Return the (x, y) coordinate for the center point of the cell that contains the specified text.  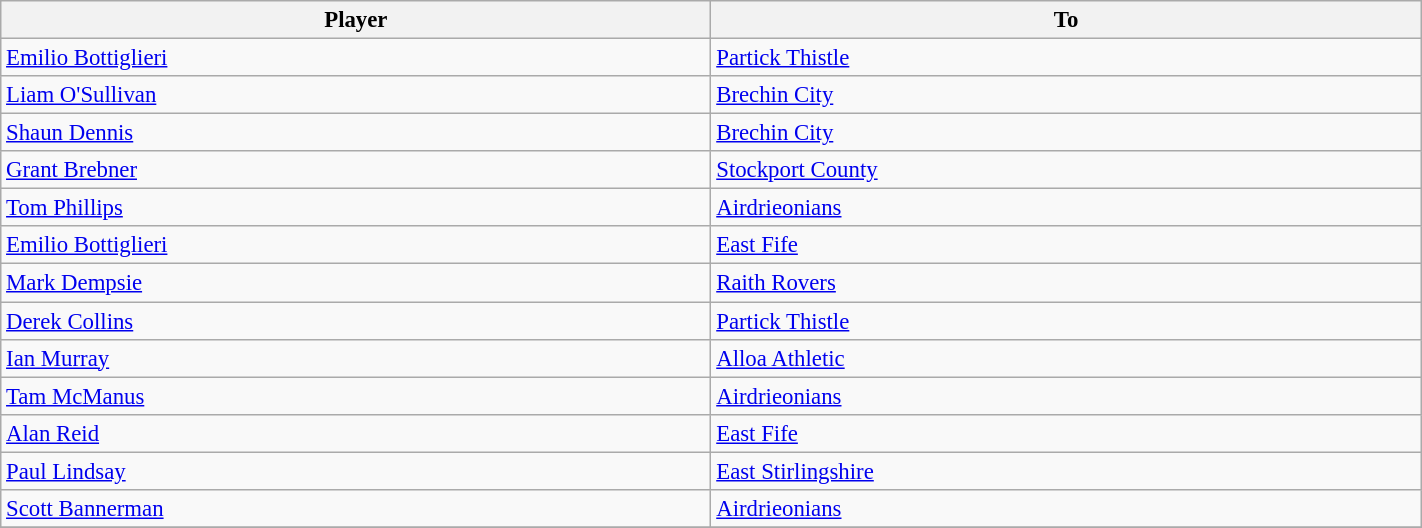
Liam O'Sullivan (356, 95)
Stockport County (1066, 170)
Paul Lindsay (356, 471)
Alloa Athletic (1066, 358)
Alan Reid (356, 433)
Player (356, 20)
Shaun Dennis (356, 133)
Tom Phillips (356, 208)
Raith Rovers (1066, 283)
Derek Collins (356, 321)
Ian Murray (356, 358)
Scott Bannerman (356, 509)
Grant Brebner (356, 170)
East Stirlingshire (1066, 471)
To (1066, 20)
Tam McManus (356, 396)
Mark Dempsie (356, 283)
